Capture the cell that displays the provided text and extract its (x, y) central coordinate. 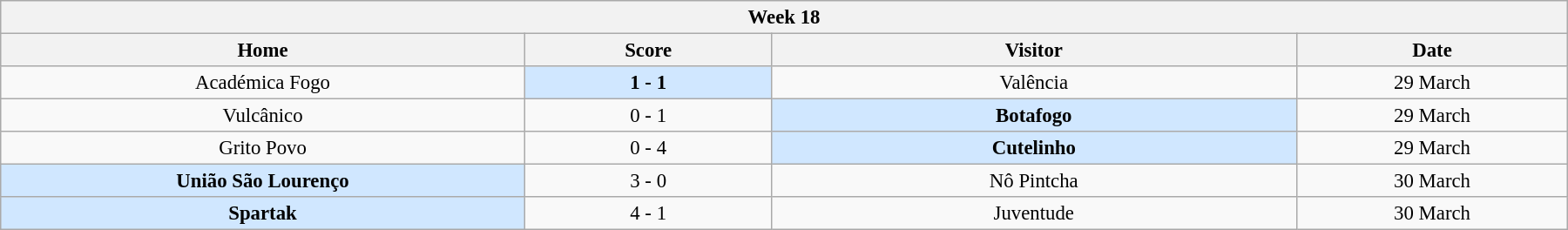
Valência (1033, 83)
Home (263, 51)
Spartak (263, 213)
3 - 0 (648, 181)
1 - 1 (648, 83)
Grito Povo (263, 148)
Cutelinho (1033, 148)
Académica Fogo (263, 83)
Vulcânico (263, 116)
Botafogo (1033, 116)
Date (1432, 51)
Juventude (1033, 213)
4 - 1 (648, 213)
Score (648, 51)
Week 18 (784, 17)
Nô Pintcha (1033, 181)
0 - 1 (648, 116)
0 - 4 (648, 148)
União São Lourenço (263, 181)
Visitor (1033, 51)
